Extract the (X, Y) coordinate from the center of the cell holding the provided text.  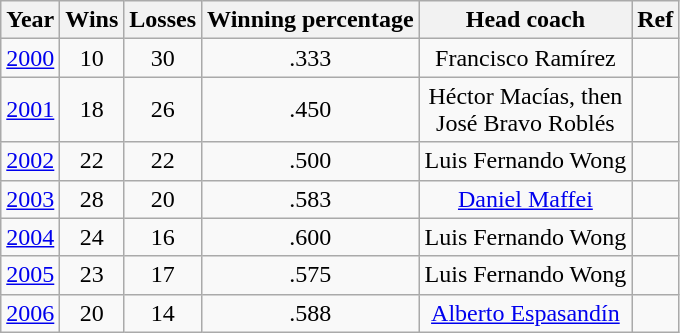
23 (92, 275)
2005 (30, 275)
28 (92, 199)
Héctor Macías, then José Bravo Roblés (526, 110)
.500 (311, 161)
2006 (30, 313)
26 (163, 110)
2004 (30, 237)
Losses (163, 20)
Wins (92, 20)
.583 (311, 199)
.450 (311, 110)
Head coach (526, 20)
Daniel Maffei (526, 199)
.575 (311, 275)
2003 (30, 199)
Ref (656, 20)
2000 (30, 58)
14 (163, 313)
16 (163, 237)
.333 (311, 58)
30 (163, 58)
17 (163, 275)
2002 (30, 161)
.588 (311, 313)
18 (92, 110)
Alberto Espasandín (526, 313)
.600 (311, 237)
Francisco Ramírez (526, 58)
Winning percentage (311, 20)
10 (92, 58)
Year (30, 20)
2001 (30, 110)
24 (92, 237)
